Find where the given text appears and provide that cell's center as (X, Y) coordinate. 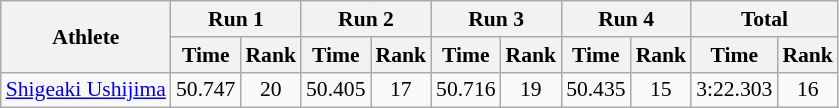
Run 1 (236, 19)
Athlete (86, 36)
19 (532, 90)
15 (662, 90)
50.716 (466, 90)
50.405 (336, 90)
50.747 (206, 90)
Total (764, 19)
Shigeaki Ushijima (86, 90)
16 (808, 90)
Run 3 (496, 19)
Run 2 (366, 19)
20 (270, 90)
17 (400, 90)
3:22.303 (734, 90)
50.435 (596, 90)
Run 4 (626, 19)
